Return the [X, Y] coordinate for the center point of the cell that contains the specified text.  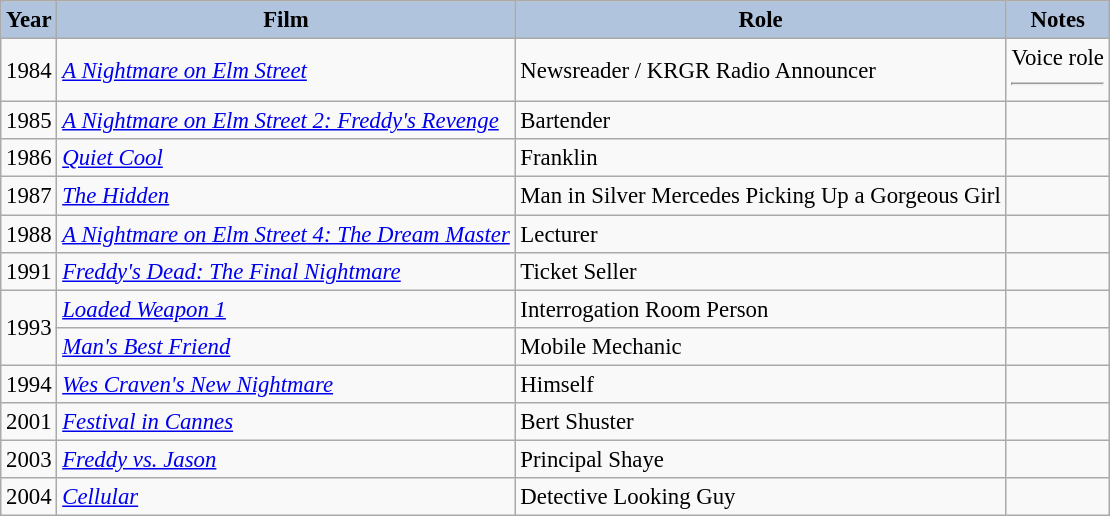
Newsreader / KRGR Radio Announcer [760, 70]
2004 [29, 497]
2001 [29, 422]
Principal Shaye [760, 459]
1988 [29, 234]
1994 [29, 384]
Man's Best Friend [286, 346]
Notes [1058, 20]
Bartender [760, 121]
Franklin [760, 159]
1985 [29, 121]
Freddy's Dead: The Final Nightmare [286, 271]
Role [760, 20]
Festival in Cannes [286, 422]
A Nightmare on Elm Street [286, 70]
Freddy vs. Jason [286, 459]
Detective Looking Guy [760, 497]
Wes Craven's New Nightmare [286, 384]
A Nightmare on Elm Street 2: Freddy's Revenge [286, 121]
The Hidden [286, 196]
1986 [29, 159]
1991 [29, 271]
Bert Shuster [760, 422]
1993 [29, 328]
Lecturer [760, 234]
Loaded Weapon 1 [286, 309]
Mobile Mechanic [760, 346]
1987 [29, 196]
Year [29, 20]
Himself [760, 384]
Cellular [286, 497]
1984 [29, 70]
Man in Silver Mercedes Picking Up a Gorgeous Girl [760, 196]
Voice role [1058, 70]
2003 [29, 459]
A Nightmare on Elm Street 4: The Dream Master [286, 234]
Interrogation Room Person [760, 309]
Ticket Seller [760, 271]
Film [286, 20]
Quiet Cool [286, 159]
